Return (x, y) of the center of cell containing provided text 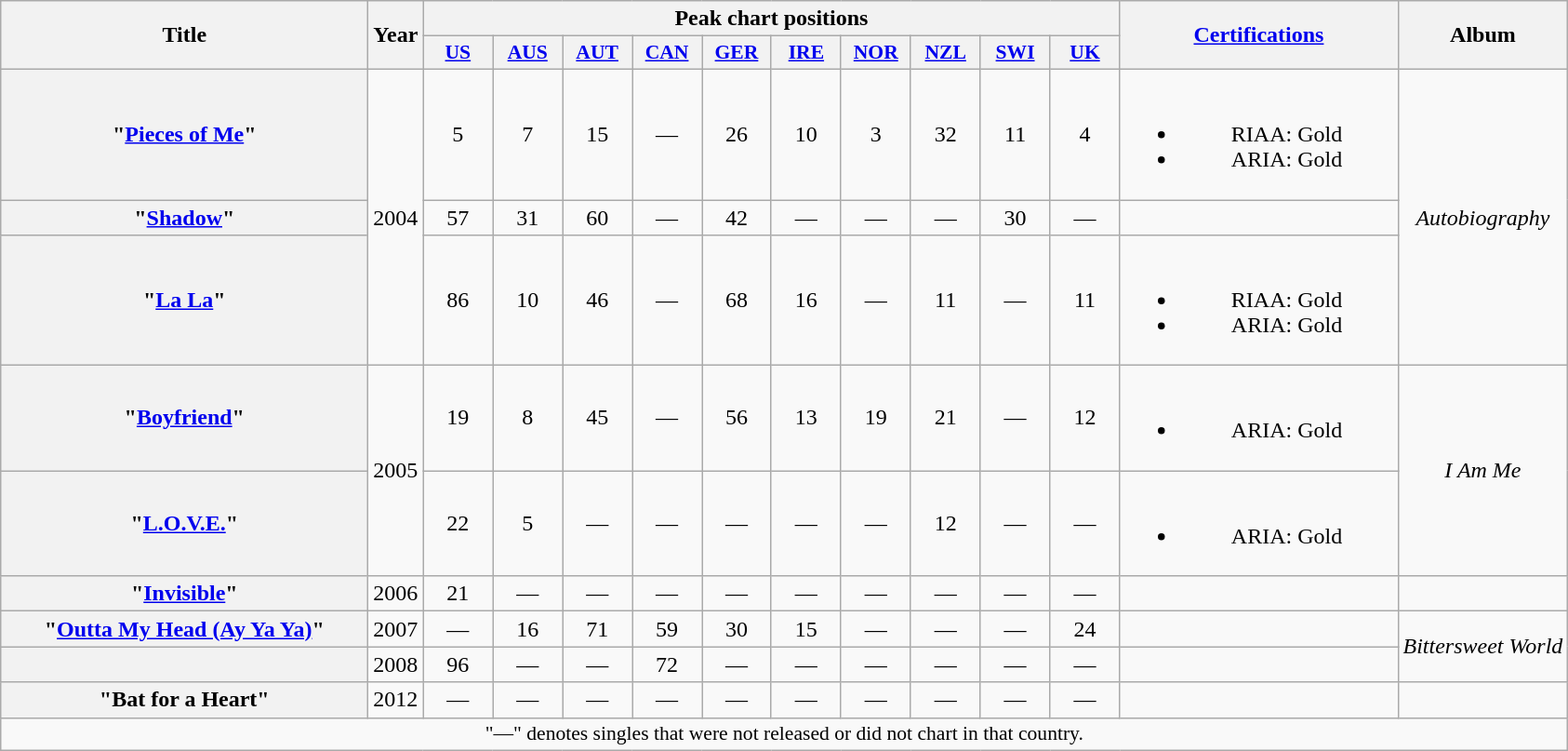
2007 (396, 629)
22 (458, 523)
60 (597, 217)
"Outta My Head (Ay Ya Ya)" (184, 629)
68 (737, 301)
UK (1084, 53)
AUS (528, 53)
72 (668, 664)
Bittersweet World (1482, 647)
GER (737, 53)
45 (597, 419)
"Pieces of Me" (184, 134)
46 (597, 301)
13 (805, 419)
8 (528, 419)
I Am Me (1482, 471)
56 (737, 419)
Year (396, 35)
"Shadow" (184, 217)
NOR (876, 53)
59 (668, 629)
US (458, 53)
3 (876, 134)
42 (737, 217)
96 (458, 664)
"Invisible" (184, 594)
Autobiography (1482, 217)
4 (1084, 134)
32 (945, 134)
26 (737, 134)
2004 (396, 217)
"Bat for a Heart" (184, 700)
2008 (396, 664)
CAN (668, 53)
Album (1482, 35)
57 (458, 217)
NZL (945, 53)
24 (1084, 629)
Certifications (1259, 35)
Title (184, 35)
2005 (396, 471)
"Boyfriend" (184, 419)
31 (528, 217)
86 (458, 301)
Peak chart positions (772, 19)
71 (597, 629)
IRE (805, 53)
"La La" (184, 301)
7 (528, 134)
AUT (597, 53)
2012 (396, 700)
"L.O.V.E." (184, 523)
2006 (396, 594)
"—" denotes singles that were not released or did not chart in that country. (785, 734)
SWI (1016, 53)
